Return [x, y] of the center of cell containing provided text 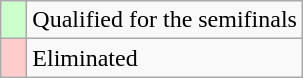
Eliminated [165, 58]
Qualified for the semifinals [165, 20]
